Return [X, Y] of the center of cell containing provided text 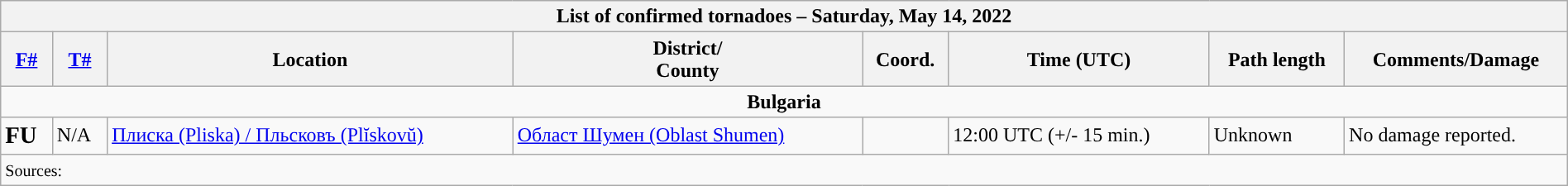
T# [79, 60]
Unknown [1277, 136]
FU [26, 136]
12:00 UTC (+/- 15 min.) [1078, 136]
Path length [1277, 60]
Sources: [784, 169]
Time (UTC) [1078, 60]
F# [26, 60]
No damage reported. [1456, 136]
Bulgaria [784, 102]
Плиска (Pliska) / Пльсковъ (Plĭskovŭ) [311, 136]
Comments/Damage [1456, 60]
N/A [79, 136]
Coord. [906, 60]
Location [311, 60]
Област Шумен (Oblast Shumen) [687, 136]
List of confirmed tornadoes – Saturday, May 14, 2022 [784, 17]
District/County [687, 60]
